Extract the [X, Y] coordinate from the center of the cell holding the provided text.  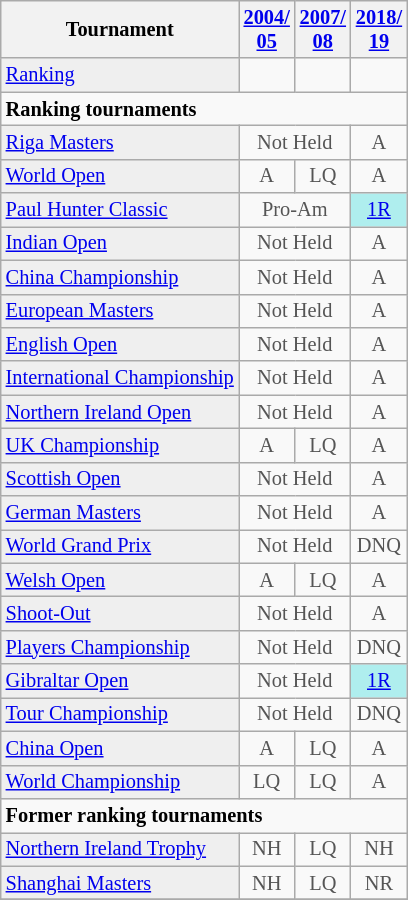
Scottish Open [120, 479]
Shoot-Out [120, 613]
Northern Ireland Open [120, 412]
2018/19 [379, 29]
World Championship [120, 782]
European Masters [120, 311]
English Open [120, 344]
China Open [120, 748]
Riga Masters [120, 142]
Shanghai Masters [120, 883]
Ranking tournaments [204, 109]
China Championship [120, 277]
Paul Hunter Classic [120, 210]
Players Championship [120, 647]
International Championship [120, 378]
Tournament [120, 29]
Tour Championship [120, 714]
Ranking [120, 75]
Indian Open [120, 243]
UK Championship [120, 445]
Pro-Am [295, 210]
World Grand Prix [120, 546]
2007/08 [323, 29]
Welsh Open [120, 580]
2004/05 [267, 29]
German Masters [120, 513]
Northern Ireland Trophy [120, 849]
World Open [120, 176]
Former ranking tournaments [204, 815]
Gibraltar Open [120, 681]
NR [379, 883]
